Find where the given text appears and provide that cell's center as [X, Y] coordinate. 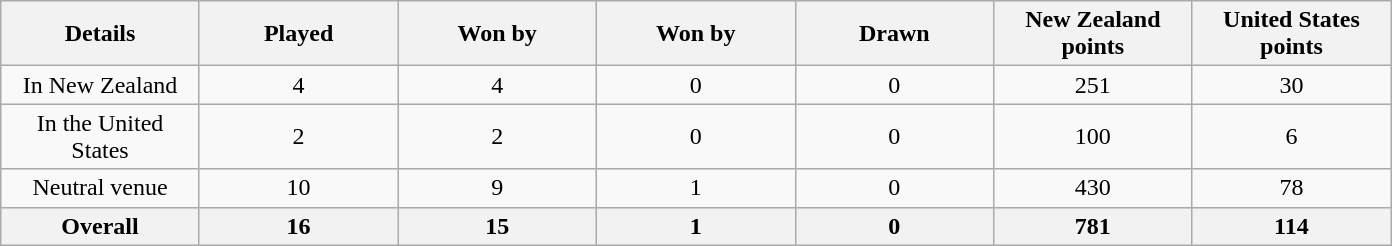
New Zealand points [1094, 34]
10 [298, 188]
United States points [1292, 34]
In the United States [100, 136]
Played [298, 34]
Details [100, 34]
430 [1094, 188]
114 [1292, 226]
9 [498, 188]
Overall [100, 226]
Drawn [894, 34]
Neutral venue [100, 188]
251 [1094, 85]
100 [1094, 136]
In New Zealand [100, 85]
781 [1094, 226]
30 [1292, 85]
6 [1292, 136]
78 [1292, 188]
15 [498, 226]
16 [298, 226]
